From the cell containing the given text, extract its center point as (x, y) coordinate. 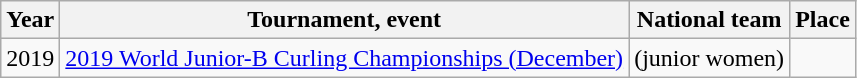
Place (823, 20)
National team (710, 20)
(junior women) (710, 58)
2019 World Junior-B Curling Championships (December) (344, 58)
Year (30, 20)
Tournament, event (344, 20)
2019 (30, 58)
